Identify which cell holds the provided text, then report its (X, Y) central coordinate. 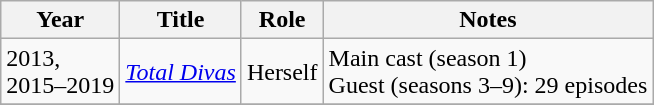
Total Divas (181, 72)
Year (60, 20)
Role (282, 20)
Title (181, 20)
2013,2015–2019 (60, 72)
Main cast (season 1) Guest (seasons 3–9): 29 episodes (488, 72)
Notes (488, 20)
Herself (282, 72)
